Extract the (x, y) coordinate from the center of the cell holding the provided text.  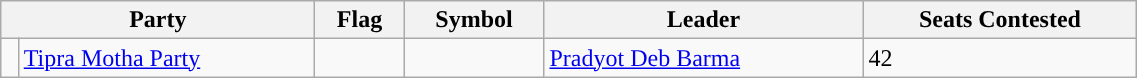
42 (1000, 58)
Flag (360, 20)
Pradyot Deb Barma (704, 58)
Symbol (474, 20)
Tipra Motha Party (166, 58)
Party (158, 20)
Seats Contested (1000, 20)
Leader (704, 20)
